Locate the cell with the specified text and output its [x, y] center coordinate. 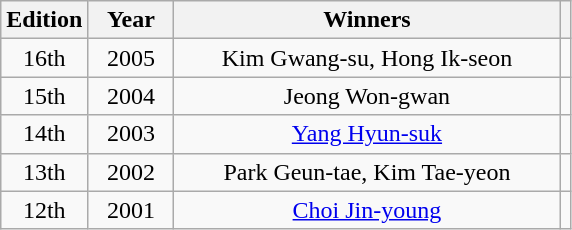
14th [44, 134]
2002 [131, 172]
2001 [131, 210]
15th [44, 96]
16th [44, 58]
13th [44, 172]
Edition [44, 20]
Winners [367, 20]
Year [131, 20]
2003 [131, 134]
Park Geun-tae, Kim Tae-yeon [367, 172]
Choi Jin-young [367, 210]
2005 [131, 58]
12th [44, 210]
Jeong Won-gwan [367, 96]
2004 [131, 96]
Yang Hyun-suk [367, 134]
Kim Gwang-su, Hong Ik-seon [367, 58]
